For the text-containing cell, return its midpoint in (x, y) coordinate format. 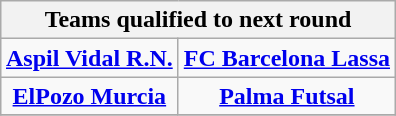
FC Barcelona Lassa (286, 58)
Teams qualified to next round (198, 20)
Aspil Vidal R.N. (89, 58)
ElPozo Murcia (89, 96)
Palma Futsal (286, 96)
